Search for the cell housing the specified text and yield its (X, Y) center coordinate. 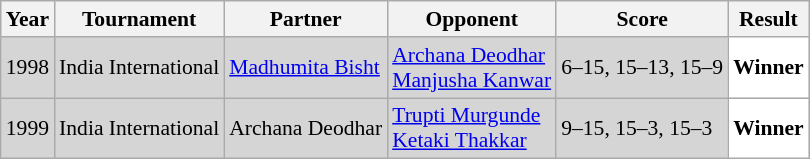
1999 (28, 128)
1998 (28, 68)
Opponent (472, 19)
6–15, 15–13, 15–9 (642, 68)
Archana Deodhar (306, 128)
Archana Deodhar Manjusha Kanwar (472, 68)
Result (768, 19)
Score (642, 19)
Partner (306, 19)
Year (28, 19)
Madhumita Bisht (306, 68)
9–15, 15–3, 15–3 (642, 128)
Tournament (139, 19)
Trupti Murgunde Ketaki Thakkar (472, 128)
